Determine the (x, y) coordinate at the center of the cell enclosing the given text.  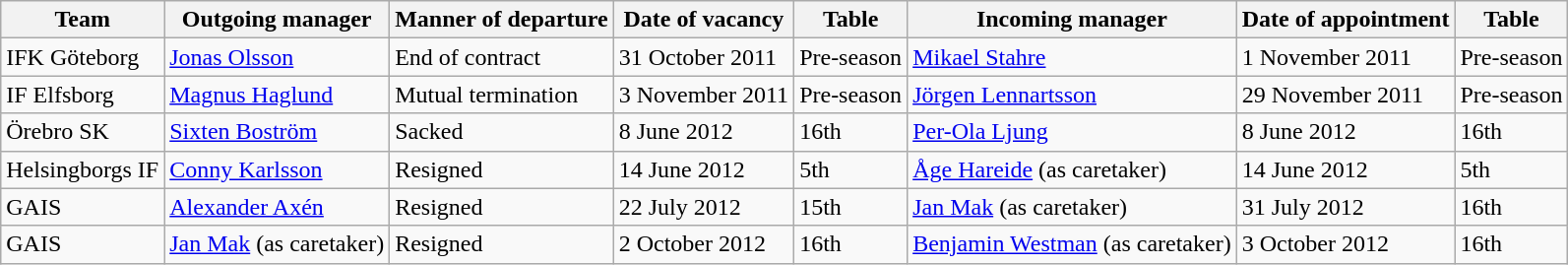
Jörgen Lennartsson (1073, 95)
End of contract (502, 57)
Sixten Boström (278, 132)
Jonas Olsson (278, 57)
2 October 2012 (703, 244)
15th (850, 207)
3 October 2012 (1346, 244)
Per-Ola Ljung (1073, 132)
Mikael Stahre (1073, 57)
Manner of departure (502, 20)
IF Elfsborg (83, 95)
Sacked (502, 132)
3 November 2011 (703, 95)
Incoming manager (1073, 20)
Conny Karlsson (278, 169)
29 November 2011 (1346, 95)
Team (83, 20)
Date of appointment (1346, 20)
31 July 2012 (1346, 207)
Benjamin Westman (as caretaker) (1073, 244)
IFK Göteborg (83, 57)
Åge Hareide (as caretaker) (1073, 169)
1 November 2011 (1346, 57)
31 October 2011 (703, 57)
Mutual termination (502, 95)
Date of vacancy (703, 20)
Alexander Axén (278, 207)
Magnus Haglund (278, 95)
22 July 2012 (703, 207)
Örebro SK (83, 132)
Outgoing manager (278, 20)
Helsingborgs IF (83, 169)
